Search for the cell housing the specified text and yield its [X, Y] center coordinate. 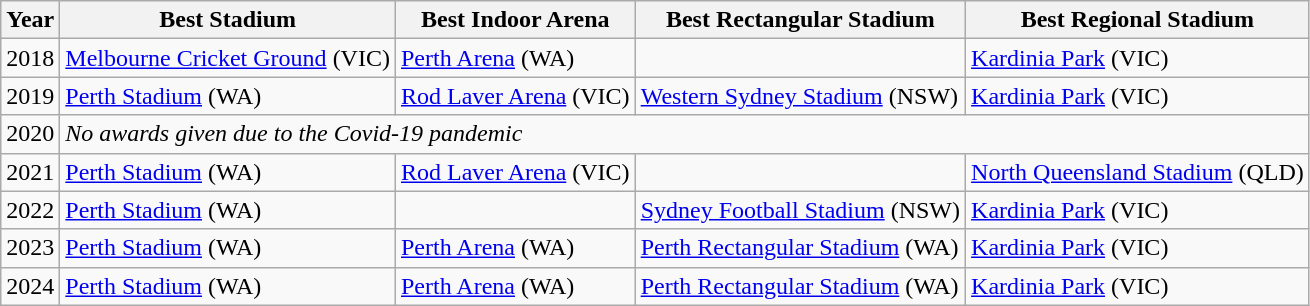
Best Regional Stadium [1138, 20]
2021 [30, 172]
Best Indoor Arena [515, 20]
Western Sydney Stadium (NSW) [800, 96]
Year [30, 20]
2024 [30, 286]
2020 [30, 134]
2023 [30, 248]
2022 [30, 210]
2019 [30, 96]
2018 [30, 58]
Melbourne Cricket Ground (VIC) [228, 58]
No awards given due to the Covid-19 pandemic [684, 134]
North Queensland Stadium (QLD) [1138, 172]
Sydney Football Stadium (NSW) [800, 210]
Best Stadium [228, 20]
Best Rectangular Stadium [800, 20]
